Return the [x, y] coordinate for the center point of the cell that contains the specified text.  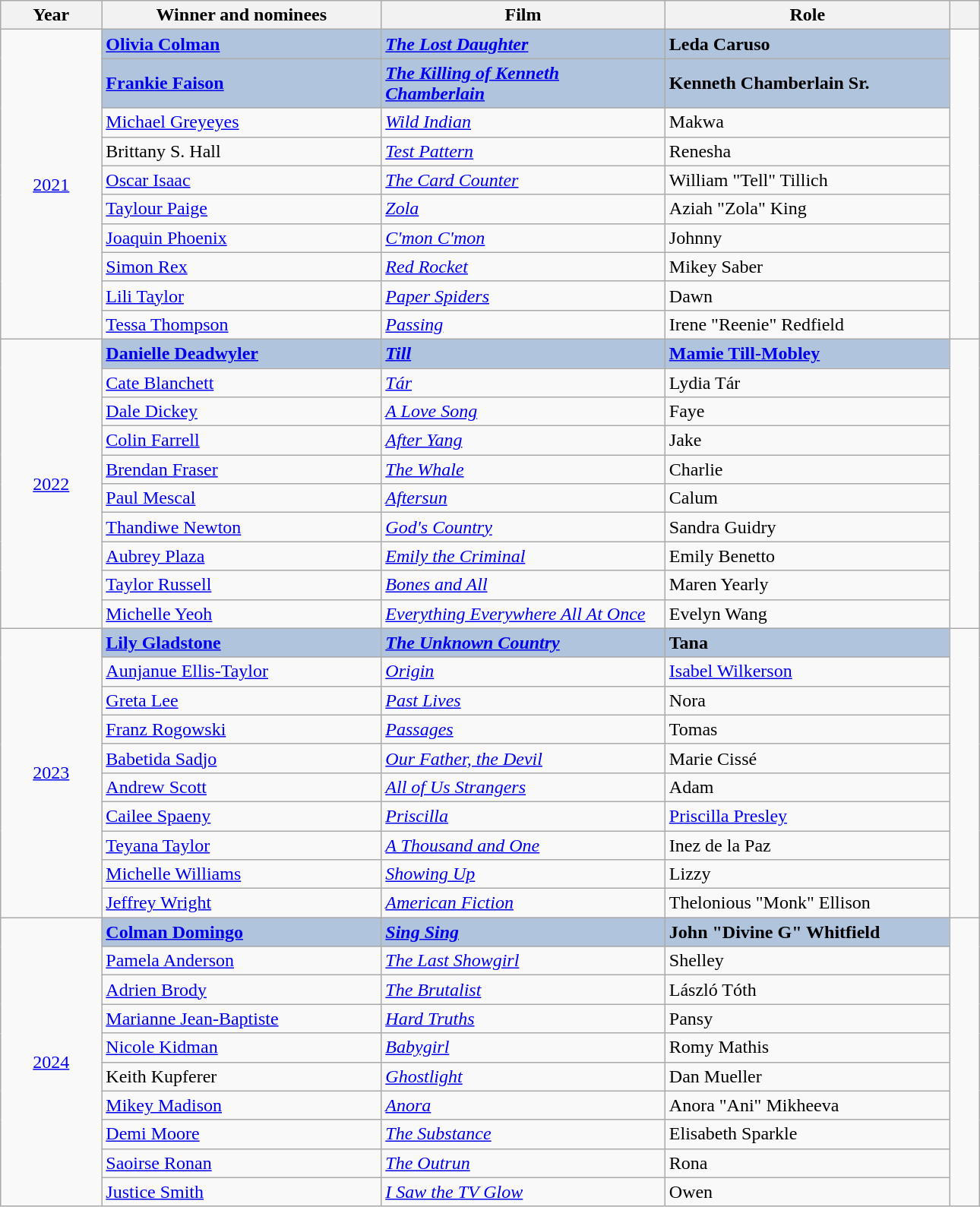
Tana [807, 643]
Thandiwe Newton [242, 527]
Keith Kupferer [242, 1076]
Sing Sing [523, 932]
Hard Truths [523, 1019]
Babygirl [523, 1047]
Andrew Scott [242, 787]
Franz Rogowski [242, 729]
Nicole Kidman [242, 1047]
Anora "Ani" Mikheeva [807, 1105]
Shelley [807, 961]
Aubrey Plaza [242, 556]
Lydia Tár [807, 382]
2024 [52, 1062]
The Lost Daughter [523, 44]
Lily Gladstone [242, 643]
Elisabeth Sparkle [807, 1134]
Adrien Brody [242, 990]
The Brutalist [523, 990]
Brittany S. Hall [242, 151]
2021 [52, 185]
The Unknown Country [523, 643]
Adam [807, 787]
Babetida Sadjo [242, 758]
Aftersun [523, 498]
Romy Mathis [807, 1047]
Saoirse Ronan [242, 1163]
Tessa Thompson [242, 324]
Tár [523, 382]
Pamela Anderson [242, 961]
Demi Moore [242, 1134]
Tomas [807, 729]
The Substance [523, 1134]
Dawn [807, 295]
Aziah "Zola" King [807, 209]
Dan Mueller [807, 1076]
Priscilla [523, 816]
Till [523, 353]
Cailee Spaeny [242, 816]
Michelle Yeoh [242, 614]
Everything Everywhere All At Once [523, 614]
2022 [52, 483]
A Thousand and One [523, 845]
Past Lives [523, 700]
Priscilla Presley [807, 816]
Taylour Paige [242, 209]
Leda Caruso [807, 44]
Red Rocket [523, 267]
John "Divine G" Whitfield [807, 932]
Winner and nominees [242, 15]
Teyana Taylor [242, 845]
Danielle Deadwyler [242, 353]
Owen [807, 1192]
Evelyn Wang [807, 614]
Wild Indian [523, 122]
Jeffrey Wright [242, 903]
Makwa [807, 122]
Nora [807, 700]
Thelonious "Monk" Ellison [807, 903]
Simon Rex [242, 267]
Justice Smith [242, 1192]
Renesha [807, 151]
Mamie Till-Mobley [807, 353]
Anora [523, 1105]
Marie Cissé [807, 758]
Inez de la Paz [807, 845]
Paper Spiders [523, 295]
Paul Mescal [242, 498]
Mikey Madison [242, 1105]
Joaquin Phoenix [242, 238]
Pansy [807, 1019]
Mikey Saber [807, 267]
Brendan Fraser [242, 469]
Dale Dickey [242, 412]
A Love Song [523, 412]
Lizzy [807, 874]
William "Tell" Tillich [807, 180]
Film [523, 15]
Lili Taylor [242, 295]
Origin [523, 671]
Jake [807, 441]
Maren Yearly [807, 585]
The Card Counter [523, 180]
2023 [52, 773]
All of Us Strangers [523, 787]
Zola [523, 209]
Greta Lee [242, 700]
American Fiction [523, 903]
László Tóth [807, 990]
Rona [807, 1163]
Taylor Russell [242, 585]
The Whale [523, 469]
Cate Blanchett [242, 382]
Test Pattern [523, 151]
C'mon C'mon [523, 238]
Year [52, 15]
Faye [807, 412]
The Outrun [523, 1163]
I Saw the TV Glow [523, 1192]
Passing [523, 324]
Ghostlight [523, 1076]
Olivia Colman [242, 44]
Marianne Jean-Baptiste [242, 1019]
After Yang [523, 441]
Michael Greyeyes [242, 122]
Colman Domingo [242, 932]
The Last Showgirl [523, 961]
Irene "Reenie" Redfield [807, 324]
Oscar Isaac [242, 180]
The Killing of Kenneth Chamberlain [523, 84]
Michelle Williams [242, 874]
Colin Farrell [242, 441]
Our Father, the Devil [523, 758]
Emily the Criminal [523, 556]
Calum [807, 498]
Role [807, 15]
Kenneth Chamberlain Sr. [807, 84]
Charlie [807, 469]
Johnny [807, 238]
God's Country [523, 527]
Aunjanue Ellis-Taylor [242, 671]
Emily Benetto [807, 556]
Passages [523, 729]
Isabel Wilkerson [807, 671]
Frankie Faison [242, 84]
Sandra Guidry [807, 527]
Bones and All [523, 585]
Showing Up [523, 874]
